Return the (X, Y) coordinate for the center point of the cell that contains the specified text.  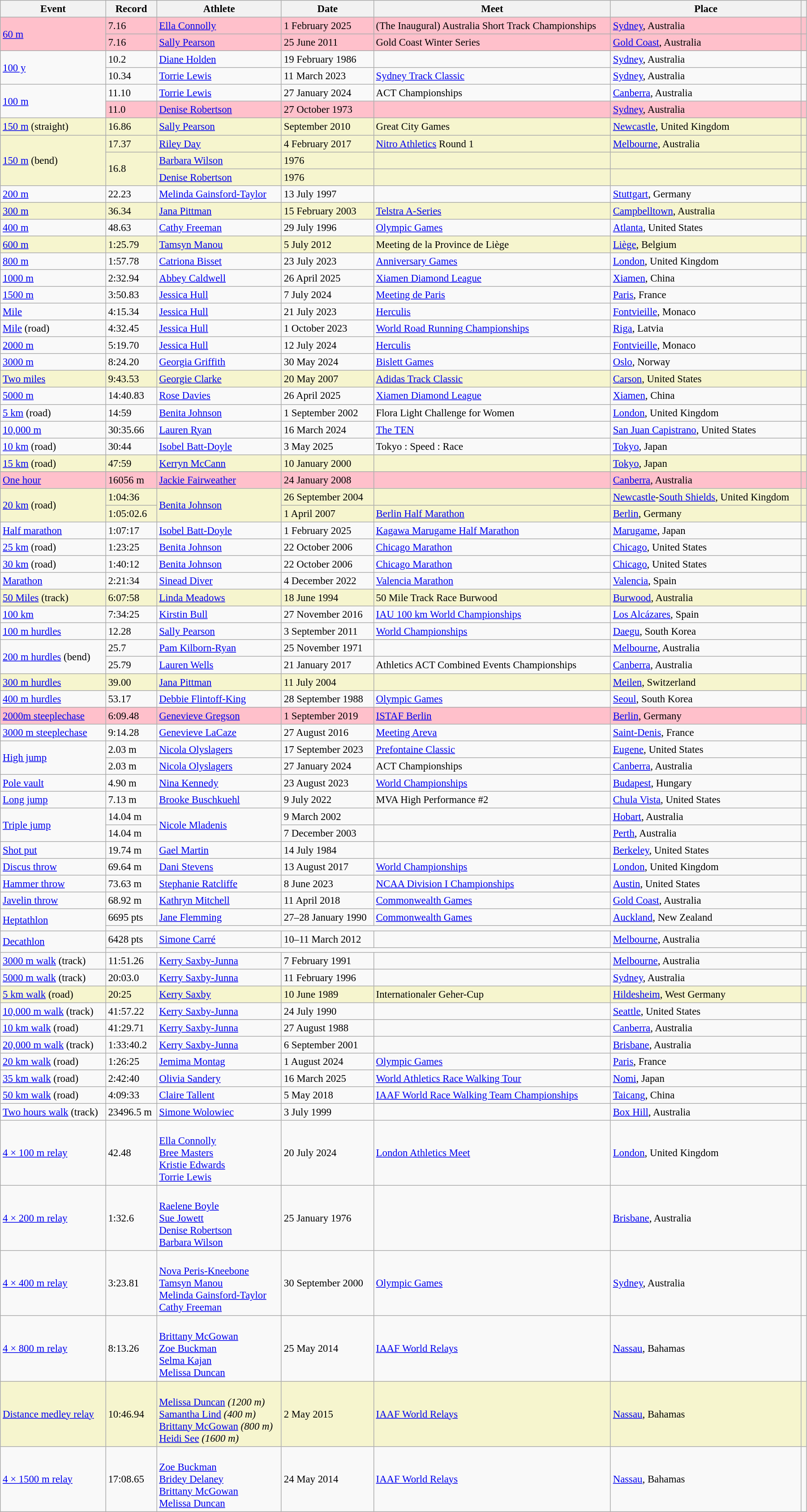
4:09:33 (131, 1095)
23 August 2023 (327, 783)
30 September 2000 (327, 1283)
7 July 2024 (327, 295)
Great City Games (492, 127)
Newcastle, United Kingdom (706, 127)
10.2 (131, 60)
Record (131, 9)
5 July 2012 (327, 244)
47:59 (131, 463)
Distance medley relay (53, 1414)
27 August 2016 (327, 732)
The TEN (492, 430)
Jackie Fairweather (219, 480)
9:43.53 (131, 379)
Shot put (53, 850)
Newcastle-South Shields, United Kingdom (706, 497)
Saint-Denis, France (706, 732)
7:34:25 (131, 615)
15 km (road) (53, 463)
Los Alcázares, Spain (706, 615)
Perth, Australia (706, 833)
5 May 2018 (327, 1095)
20 km walk (road) (53, 1062)
Carson, United States (706, 379)
300 m (53, 211)
NCAA Division I Championships (492, 884)
16056 m (131, 480)
4 × 200 m relay (53, 1218)
1 October 2023 (327, 329)
Zoe BuckmanBridey DelaneyBrittany McGowanMelissa Duncan (219, 1479)
Bislett Games (492, 362)
17.37 (131, 144)
Campbelltown, Australia (706, 211)
23 July 2023 (327, 261)
1500 m (53, 295)
Adidas Track Classic (492, 379)
3000 m steeplechase (53, 732)
11.10 (131, 93)
9 July 2022 (327, 800)
16.8 (131, 168)
Olivia Sandery (219, 1079)
Half marathon (53, 530)
600 m (53, 244)
Jane Flemming (219, 918)
Hildesheim, West Germany (706, 995)
Simone Carré (219, 939)
6695 pts (131, 918)
8:13.26 (131, 1349)
Berkeley, United States (706, 850)
Box Hill, Australia (706, 1112)
39.00 (131, 682)
Pole vault (53, 783)
4:32.45 (131, 329)
Nina Kennedy (219, 783)
11 March 2023 (327, 76)
19 February 1986 (327, 60)
Berlin Half Marathon (492, 514)
1:23:25 (131, 547)
17:08.65 (131, 1479)
10 km (road) (53, 446)
Nova Peris-KneeboneTamsyn ManouMelinda Gainsford-TaylorCathy Freeman (219, 1283)
Raelene BoyleSue JowettDenise RobertsonBarbara Wilson (219, 1218)
2:21:34 (131, 581)
5000 m (53, 396)
Gold Coast Winter Series (492, 43)
10 km walk (road) (53, 1028)
Tamsyn Manou (219, 244)
Rose Davies (219, 396)
30 km (road) (53, 564)
36.34 (131, 211)
Dani Stevens (219, 867)
17 September 2023 (327, 749)
4 December 2022 (327, 581)
50 Mile Track Race Burwood (492, 598)
53.17 (131, 699)
1:33:40.2 (131, 1045)
41:57.22 (131, 1011)
50 km walk (road) (53, 1095)
400 m hurdles (53, 699)
10.34 (131, 76)
27 August 1988 (327, 1028)
Nomi, Japan (706, 1079)
Liège, Belgium (706, 244)
Atlanta, United States (706, 228)
Mile (53, 312)
1:04:36 (131, 497)
10–11 March 2012 (327, 939)
Discus throw (53, 867)
IAAF World Race Walking Team Championships (492, 1095)
Lauren Wells (219, 665)
Stephanie Ratcliffe (219, 884)
Melissa Duncan (1200 m)Samantha Lind (400 m)Brittany McGowan (800 m)Heidi See (1600 m) (219, 1414)
1000 m (53, 278)
68.92 m (131, 901)
24 July 1990 (327, 1011)
19.74 m (131, 850)
25.7 (131, 649)
Meeting Areva (492, 732)
September 2010 (327, 127)
50 Miles (track) (53, 598)
Georgie Clarke (219, 379)
800 m (53, 261)
4 × 100 m relay (53, 1153)
100 m (53, 101)
12.28 (131, 632)
Georgia Griffith (219, 362)
Abbey Caldwell (219, 278)
27–28 January 1990 (327, 918)
60 m (53, 34)
23496.5 m (131, 1112)
Claire Tallent (219, 1095)
1 September 2002 (327, 413)
World Athletics Race Walking Tour (492, 1079)
18 June 1994 (327, 598)
20 May 2007 (327, 379)
5000 m walk (track) (53, 978)
Hammer throw (53, 884)
6428 pts (131, 939)
25.79 (131, 665)
2000 m (53, 346)
Gael Martin (219, 850)
Place (706, 9)
27 November 2016 (327, 615)
Date (327, 9)
Athletics ACT Combined Events Championships (492, 665)
24 January 2008 (327, 480)
7 February 1991 (327, 961)
100 m hurdles (53, 632)
Oslo, Norway (706, 362)
5 km walk (road) (53, 995)
11.0 (131, 110)
11 July 2004 (327, 682)
1:57.78 (131, 261)
Chula Vista, United States (706, 800)
10,000 m walk (track) (53, 1011)
Telstra A-Series (492, 211)
300 m hurdles (53, 682)
25 km (road) (53, 547)
100 y (53, 68)
1 August 2024 (327, 1062)
Catriona Bisset (219, 261)
Daegu, South Korea (706, 632)
25 January 1976 (327, 1218)
Pam Kilborn-Ryan (219, 649)
Genevieve LaCaze (219, 732)
Brittany McGowanZoe BuckmanSelma KajanMelissa Duncan (219, 1349)
(The Inaugural) Australia Short Track Championships (492, 26)
Triple jump (53, 824)
Marathon (53, 581)
Meeting de la Province de Liège (492, 244)
Hobart, Australia (706, 816)
Cathy Freeman (219, 228)
150 m (bend) (53, 160)
30:44 (131, 446)
20,000 m walk (track) (53, 1045)
42.48 (131, 1153)
5:19.70 (131, 346)
16 March 2025 (327, 1079)
Linda Meadows (219, 598)
Kerry Saxby (219, 995)
20:03.0 (131, 978)
Stuttgart, Germany (706, 194)
Riley Day (219, 144)
Nitro Athletics Round 1 (492, 144)
3:23.81 (131, 1283)
Sydney Track Classic (492, 76)
2:42:40 (131, 1079)
29 July 1996 (327, 228)
24 May 2014 (327, 1479)
1 April 2007 (327, 514)
6 September 2001 (327, 1045)
10,000 m (53, 430)
Diane Holden (219, 60)
Heptathlon (53, 920)
1:26:25 (131, 1062)
ISTAF Berlin (492, 716)
Prefontaine Classic (492, 749)
Riga, Latvia (706, 329)
9 March 2002 (327, 816)
Valencia Marathon (492, 581)
1:40:12 (131, 564)
Valencia, Spain (706, 581)
Auckland, New Zealand (706, 918)
London Athletics Meet (492, 1153)
Lauren Ryan (219, 430)
Debbie Flintoff-King (219, 699)
100 km (53, 615)
Meet (492, 9)
3 September 2011 (327, 632)
Ella ConnollyBree MastersKristie EdwardsTorrie Lewis (219, 1153)
Two miles (53, 379)
20:25 (131, 995)
4 × 400 m relay (53, 1283)
14:40.83 (131, 396)
Marugame, Japan (706, 530)
4 February 2017 (327, 144)
6:09.48 (131, 716)
Seoul, South Korea (706, 699)
20 km (road) (53, 505)
Seattle, United States (706, 1011)
14 July 1984 (327, 850)
16 March 2024 (327, 430)
4:15.34 (131, 312)
7.13 m (131, 800)
2 May 2015 (327, 1414)
1:07:17 (131, 530)
21 January 2017 (327, 665)
2:32.94 (131, 278)
1:32.6 (131, 1218)
Meilen, Switzerland (706, 682)
Simone Wolowiec (219, 1112)
5 km (road) (53, 413)
11 April 2018 (327, 901)
Tokyo : Speed : Race (492, 446)
Athlete (219, 9)
12 July 2024 (327, 346)
30:35.66 (131, 430)
22.23 (131, 194)
11:51.26 (131, 961)
27 October 1973 (327, 110)
3 May 2025 (327, 446)
Ella Connolly (219, 26)
High jump (53, 757)
10:46.94 (131, 1414)
4 × 1500 m relay (53, 1479)
400 m (53, 228)
13 August 2017 (327, 867)
35 km walk (road) (53, 1079)
1 September 2019 (327, 716)
Brooke Buschkuehl (219, 800)
Genevieve Gregson (219, 716)
48.63 (131, 228)
Eugene, United States (706, 749)
Sinead Diver (219, 581)
3 July 1999 (327, 1112)
Kerryn McCann (219, 463)
7 December 2003 (327, 833)
Meeting de Paris (492, 295)
28 September 1988 (327, 699)
1:05:02.6 (131, 514)
Kagawa Marugame Half Marathon (492, 530)
Burwood, Australia (706, 598)
21 July 2023 (327, 312)
200 m hurdles (bend) (53, 657)
Taicang, China (706, 1095)
Internationaler Geher-Cup (492, 995)
2000m steeplechase (53, 716)
14:59 (131, 413)
Flora Light Challenge for Women (492, 413)
25 May 2014 (327, 1349)
Decathlon (53, 941)
10 January 2000 (327, 463)
9:14.28 (131, 732)
30 May 2024 (327, 362)
1:25.79 (131, 244)
IAU 100 km World Championships (492, 615)
41:29.71 (131, 1028)
8:24.20 (131, 362)
World Road Running Championships (492, 329)
4.90 m (131, 783)
25 June 2011 (327, 43)
MVA High Performance #2 (492, 800)
16.86 (131, 127)
Javelin throw (53, 901)
73.63 m (131, 884)
69.64 m (131, 867)
Event (53, 9)
10 June 1989 (327, 995)
25 November 1971 (327, 649)
Long jump (53, 800)
Two hours walk (track) (53, 1112)
Mile (road) (53, 329)
6:07:58 (131, 598)
Nicole Mladenis (219, 824)
11 February 1996 (327, 978)
26 September 2004 (327, 497)
Jemima Montag (219, 1062)
8 June 2023 (327, 884)
Kirstin Bull (219, 615)
4 × 800 m relay (53, 1349)
20 July 2024 (327, 1153)
15 February 2003 (327, 211)
150 m (straight) (53, 127)
San Juan Capistrano, United States (706, 430)
One hour (53, 480)
Austin, United States (706, 884)
Budapest, Hungary (706, 783)
Anniversary Games (492, 261)
Melinda Gainsford-Taylor (219, 194)
200 m (53, 194)
13 July 1997 (327, 194)
Kathryn Mitchell (219, 901)
3000 m (53, 362)
3000 m walk (track) (53, 961)
3:50.83 (131, 295)
Barbara Wilson (219, 160)
